Extract the [X, Y] coordinate from the center of the cell holding the provided text.  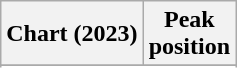
Chart (2023) [72, 34]
Peakposition [189, 34]
